Provide the [X, Y] coordinate of the cell's center where the given text is located.  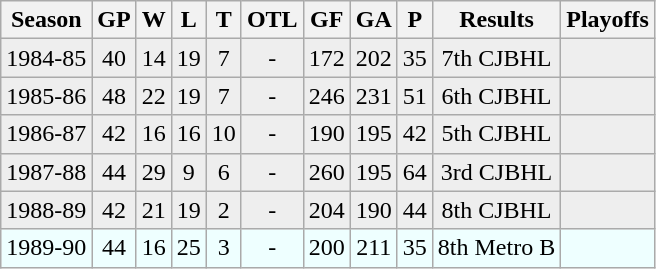
8th Metro B [496, 248]
29 [154, 172]
246 [326, 96]
7th CJBHL [496, 58]
1985-86 [46, 96]
200 [326, 248]
51 [414, 96]
Season [46, 20]
OTL [272, 20]
25 [188, 248]
211 [374, 248]
1988-89 [46, 210]
204 [326, 210]
1987-88 [46, 172]
64 [414, 172]
22 [154, 96]
L [188, 20]
T [224, 20]
9 [188, 172]
1986-87 [46, 134]
GA [374, 20]
W [154, 20]
Results [496, 20]
21 [154, 210]
48 [114, 96]
3rd CJBHL [496, 172]
P [414, 20]
14 [154, 58]
8th CJBHL [496, 210]
3 [224, 248]
231 [374, 96]
5th CJBHL [496, 134]
2 [224, 210]
6 [224, 172]
172 [326, 58]
GP [114, 20]
10 [224, 134]
1984-85 [46, 58]
260 [326, 172]
6th CJBHL [496, 96]
202 [374, 58]
Playoffs [608, 20]
GF [326, 20]
1989-90 [46, 248]
40 [114, 58]
